Scan for the cell matching the given text and deliver its [X, Y] coordinate at center. 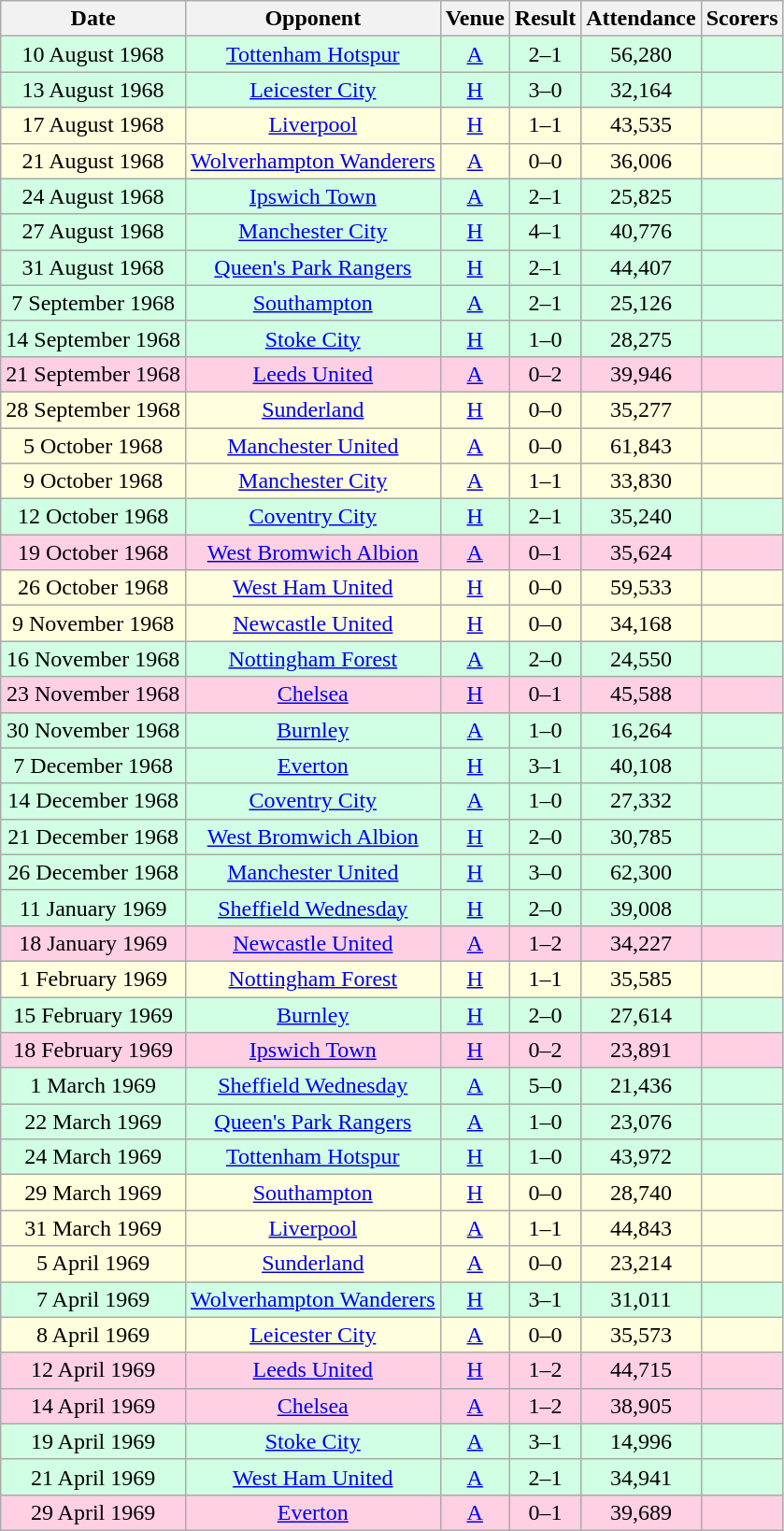
9 November 1968 [93, 623]
31 August 1968 [93, 267]
14,996 [641, 1441]
25,825 [641, 196]
40,108 [641, 765]
44,407 [641, 267]
22 March 1969 [93, 1122]
40,776 [641, 232]
13 August 1968 [93, 90]
28,275 [641, 338]
61,843 [641, 446]
17 August 1968 [93, 125]
30 November 1968 [93, 730]
21,436 [641, 1086]
Attendance [641, 19]
56,280 [641, 54]
35,585 [641, 979]
4–1 [545, 232]
24,550 [641, 659]
12 October 1968 [93, 517]
35,624 [641, 552]
10 August 1968 [93, 54]
39,008 [641, 908]
7 September 1968 [93, 303]
28,740 [641, 1193]
21 December 1968 [93, 837]
31 March 1969 [93, 1228]
Venue [475, 19]
18 January 1969 [93, 943]
23 November 1968 [93, 694]
32,164 [641, 90]
27 August 1968 [93, 232]
62,300 [641, 872]
5 April 1969 [93, 1264]
30,785 [641, 837]
Scorers [742, 19]
39,689 [641, 1512]
7 April 1969 [93, 1299]
16 November 1968 [93, 659]
24 August 1968 [93, 196]
35,573 [641, 1335]
29 April 1969 [93, 1512]
23,214 [641, 1264]
23,891 [641, 1051]
44,843 [641, 1228]
25,126 [641, 303]
14 September 1968 [93, 338]
43,535 [641, 125]
34,941 [641, 1477]
23,076 [641, 1122]
38,905 [641, 1406]
21 September 1968 [93, 374]
1 March 1969 [93, 1086]
14 April 1969 [93, 1406]
14 December 1968 [93, 801]
11 January 1969 [93, 908]
27,332 [641, 801]
5–0 [545, 1086]
21 April 1969 [93, 1477]
44,715 [641, 1370]
59,533 [641, 588]
Opponent [312, 19]
36,006 [641, 161]
15 February 1969 [93, 1014]
19 April 1969 [93, 1441]
Result [545, 19]
Date [93, 19]
12 April 1969 [93, 1370]
21 August 1968 [93, 161]
31,011 [641, 1299]
27,614 [641, 1014]
26 October 1968 [93, 588]
8 April 1969 [93, 1335]
33,830 [641, 481]
43,972 [641, 1157]
7 December 1968 [93, 765]
28 September 1968 [93, 409]
24 March 1969 [93, 1157]
5 October 1968 [93, 446]
18 February 1969 [93, 1051]
35,277 [641, 409]
9 October 1968 [93, 481]
1 February 1969 [93, 979]
35,240 [641, 517]
19 October 1968 [93, 552]
34,227 [641, 943]
45,588 [641, 694]
29 March 1969 [93, 1193]
39,946 [641, 374]
34,168 [641, 623]
16,264 [641, 730]
26 December 1968 [93, 872]
